Locate the cell with the specified text and output its [x, y] center coordinate. 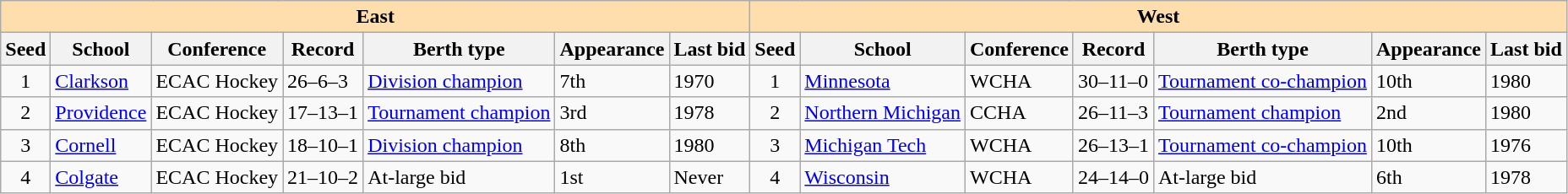
1970 [710, 81]
Northern Michigan [883, 113]
Providence [101, 113]
17–13–1 [323, 113]
Cornell [101, 145]
7th [612, 81]
18–10–1 [323, 145]
CCHA [1020, 113]
26–11–3 [1113, 113]
Wisconsin [883, 177]
Colgate [101, 177]
East [375, 17]
6th [1428, 177]
Michigan Tech [883, 145]
West [1159, 17]
1st [612, 177]
8th [612, 145]
Minnesota [883, 81]
26–6–3 [323, 81]
1976 [1527, 145]
2nd [1428, 113]
Never [710, 177]
30–11–0 [1113, 81]
24–14–0 [1113, 177]
3rd [612, 113]
26–13–1 [1113, 145]
Clarkson [101, 81]
21–10–2 [323, 177]
